From the cell containing the given text, extract its center point as (x, y) coordinate. 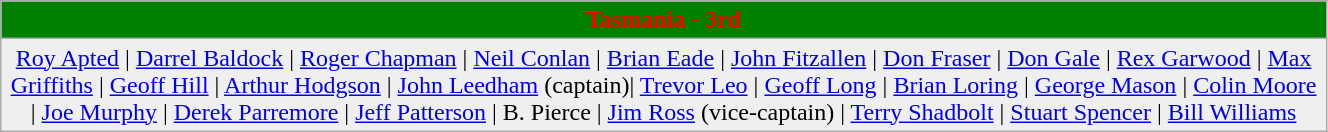
Tasmania - 3rd (664, 20)
